Provide the [X, Y] coordinate of the cell's center where the given text is located.  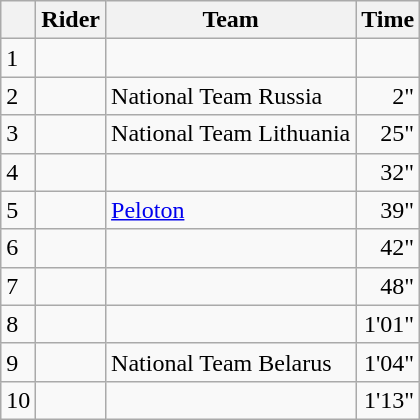
1'01" [388, 324]
42" [388, 248]
48" [388, 286]
National Team Belarus [231, 362]
5 [18, 210]
2 [18, 96]
1'04" [388, 362]
4 [18, 172]
9 [18, 362]
Rider [71, 20]
Team [231, 20]
Time [388, 20]
10 [18, 400]
2" [388, 96]
National Team Lithuania [231, 134]
25" [388, 134]
National Team Russia [231, 96]
39" [388, 210]
1 [18, 58]
7 [18, 286]
3 [18, 134]
6 [18, 248]
32" [388, 172]
8 [18, 324]
Peloton [231, 210]
1'13" [388, 400]
